Provide the (x, y) coordinate of the cell's center where the given text is located.  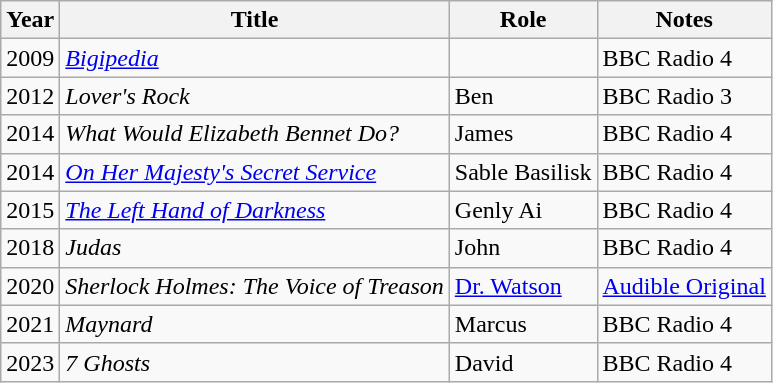
2012 (30, 96)
BBC Radio 3 (684, 96)
The Left Hand of Darkness (254, 210)
Ben (523, 96)
2023 (30, 362)
Genly Ai (523, 210)
Bigipedia (254, 58)
Judas (254, 248)
John (523, 248)
Notes (684, 20)
Role (523, 20)
2018 (30, 248)
Sable Basilisk (523, 172)
2009 (30, 58)
Title (254, 20)
Maynard (254, 324)
Dr. Watson (523, 286)
David (523, 362)
2015 (30, 210)
2021 (30, 324)
Sherlock Holmes: The Voice of Treason (254, 286)
Lover's Rock (254, 96)
What Would Elizabeth Bennet Do? (254, 134)
2020 (30, 286)
On Her Majesty's Secret Service (254, 172)
James (523, 134)
7 Ghosts (254, 362)
Year (30, 20)
Audible Original (684, 286)
Marcus (523, 324)
